Locate the cell with the specified text and output its [X, Y] center coordinate. 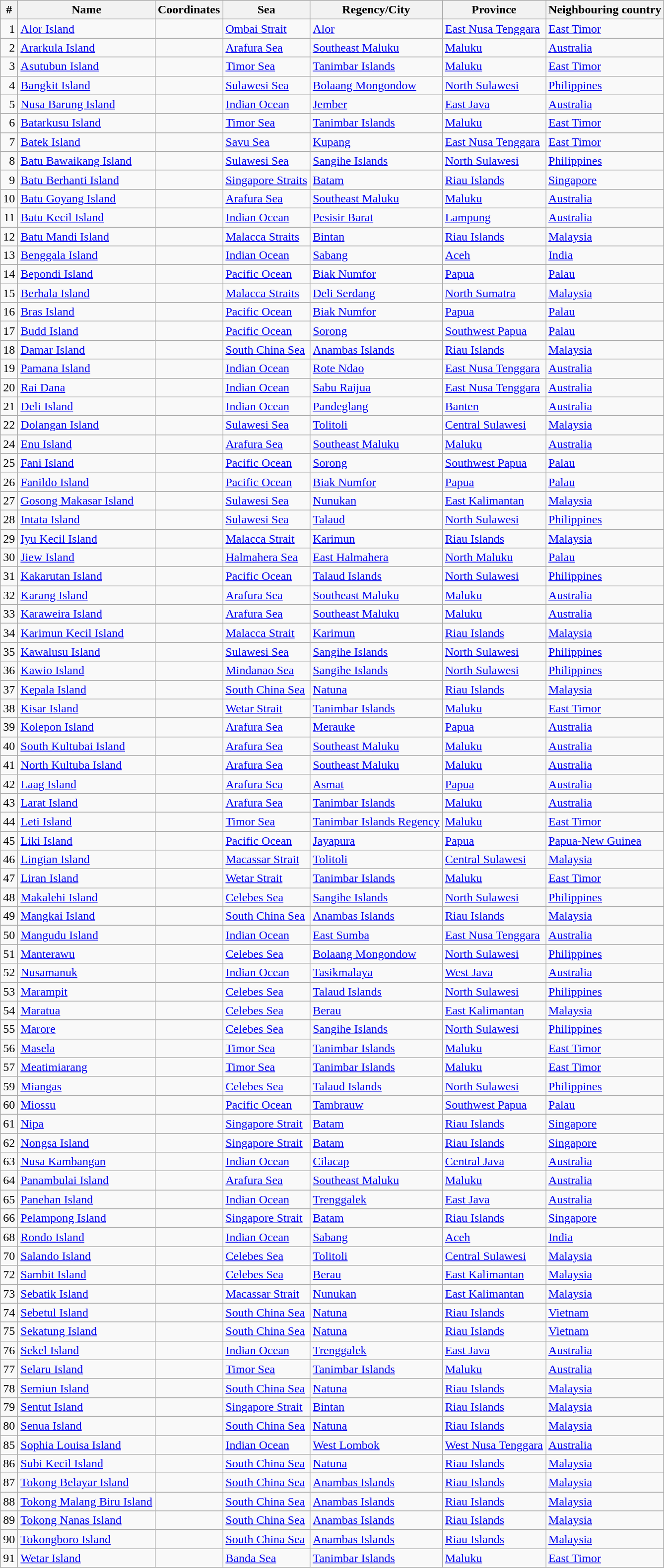
61 [9, 1124]
Liki Island [86, 841]
Tokongboro Island [86, 1539]
Nusamanuk [86, 973]
Kakarutan Island [86, 576]
Bras Island [86, 312]
Coordinates [189, 10]
North Kultuba Island [86, 765]
48 [9, 897]
13 [9, 255]
Talaud [376, 519]
51 [9, 954]
Kepala Island [86, 690]
Deli Island [86, 406]
Berhala Island [86, 293]
37 [9, 690]
3 [9, 66]
24 [9, 444]
70 [9, 1256]
West Java [494, 973]
Karang Island [86, 595]
Papua-New Guinea [605, 841]
Jiew Island [86, 558]
17 [9, 331]
7 [9, 142]
40 [9, 746]
Sabu Raijua [376, 387]
1 [9, 29]
Budd Island [86, 331]
Central Java [494, 1162]
42 [9, 784]
86 [9, 1464]
53 [9, 992]
91 [9, 1558]
Sekel Island [86, 1350]
79 [9, 1407]
5 [9, 104]
68 [9, 1237]
Sentut Island [86, 1407]
Merauke [376, 727]
44 [9, 821]
10 [9, 198]
Rote Ndao [376, 369]
Kawalusu Island [86, 652]
Alor Island [86, 29]
Kupang [376, 142]
Masela [86, 1048]
Mindanao Sea [266, 671]
Singapore Straits [266, 180]
West Nusa Tenggara [494, 1445]
Jember [376, 104]
20 [9, 387]
Batu Kecil Island [86, 217]
Province [494, 10]
Subi Kecil Island [86, 1464]
Rondo Island [86, 1237]
Jayapura [376, 841]
Karimun Kecil Island [86, 633]
Sebatik Island [86, 1294]
34 [9, 633]
Halmahera Sea [266, 558]
72 [9, 1275]
Batu Mandi Island [86, 237]
South Kultubai Island [86, 746]
46 [9, 860]
Fani Island [86, 463]
Sea [266, 10]
Marore [86, 1029]
Nipa [86, 1124]
Neighbouring country [605, 10]
# [9, 10]
Liran Island [86, 878]
Kawio Island [86, 671]
Batu Goyang Island [86, 198]
Alor [376, 29]
Sebetul Island [86, 1313]
49 [9, 916]
Pandeglang [376, 406]
76 [9, 1350]
Tokong Malang Biru Island [86, 1502]
8 [9, 161]
16 [9, 312]
Iyu Kecil Island [86, 538]
Asutubun Island [86, 66]
Panehan Island [86, 1199]
35 [9, 652]
Name [86, 10]
87 [9, 1483]
32 [9, 595]
59 [9, 1086]
Salando Island [86, 1256]
Tokong Belayar Island [86, 1483]
Mangkai Island [86, 916]
33 [9, 614]
Ombai Strait [266, 29]
Regency/City [376, 10]
Laag Island [86, 784]
North Maluku [494, 558]
31 [9, 576]
11 [9, 217]
Mangudu Island [86, 935]
Asmat [376, 784]
90 [9, 1539]
65 [9, 1199]
Ararkula Island [86, 48]
Semiun Island [86, 1388]
Lingian Island [86, 860]
45 [9, 841]
Karaweira Island [86, 614]
12 [9, 237]
Leti Island [86, 821]
Nusa Kambangan [86, 1162]
Banten [494, 406]
Bangkit Island [86, 85]
Cilacap [376, 1162]
Pesisir Barat [376, 217]
14 [9, 274]
60 [9, 1105]
21 [9, 406]
25 [9, 463]
6 [9, 123]
Lampung [494, 217]
36 [9, 671]
56 [9, 1048]
Panambulai Island [86, 1181]
88 [9, 1502]
Batek Island [86, 142]
26 [9, 482]
Deli Serdang [376, 293]
Enu Island [86, 444]
Sambit Island [86, 1275]
Manterawu [86, 954]
2 [9, 48]
Savu Sea [266, 142]
Sophia Louisa Island [86, 1445]
50 [9, 935]
Banda Sea [266, 1558]
Tanimbar Islands Regency [376, 821]
Damar Island [86, 350]
Batu Bawaikang Island [86, 161]
Batu Berhanti Island [86, 180]
Makalehi Island [86, 897]
Pamana Island [86, 369]
Tasikmalaya [376, 973]
Nongsa Island [86, 1142]
North Sumatra [494, 293]
28 [9, 519]
Sekatung Island [86, 1331]
47 [9, 878]
Benggala Island [86, 255]
Bepondi Island [86, 274]
27 [9, 501]
74 [9, 1313]
54 [9, 1010]
41 [9, 765]
Tokong Nanas Island [86, 1520]
Meatimiarang [86, 1067]
75 [9, 1331]
62 [9, 1142]
Intata Island [86, 519]
Fanildo Island [86, 482]
Selaru Island [86, 1369]
64 [9, 1181]
Miossu [86, 1105]
66 [9, 1218]
Pelampong Island [86, 1218]
Maratua [86, 1010]
85 [9, 1445]
Rai Dana [86, 387]
East Sumba [376, 935]
Gosong Makasar Island [86, 501]
West Lombok [376, 1445]
89 [9, 1520]
77 [9, 1369]
73 [9, 1294]
East Halmahera [376, 558]
57 [9, 1067]
Larat Island [86, 803]
Senua Island [86, 1426]
Miangas [86, 1086]
39 [9, 727]
19 [9, 369]
80 [9, 1426]
63 [9, 1162]
Kolepon Island [86, 727]
Tambrauw [376, 1105]
43 [9, 803]
18 [9, 350]
Batarkusu Island [86, 123]
29 [9, 538]
78 [9, 1388]
Wetar Island [86, 1558]
4 [9, 85]
55 [9, 1029]
Dolangan Island [86, 425]
15 [9, 293]
52 [9, 973]
22 [9, 425]
Marampit [86, 992]
Nusa Barung Island [86, 104]
9 [9, 180]
30 [9, 558]
38 [9, 708]
Kisar Island [86, 708]
